Scan for the cell matching the given text and deliver its [X, Y] coordinate at center. 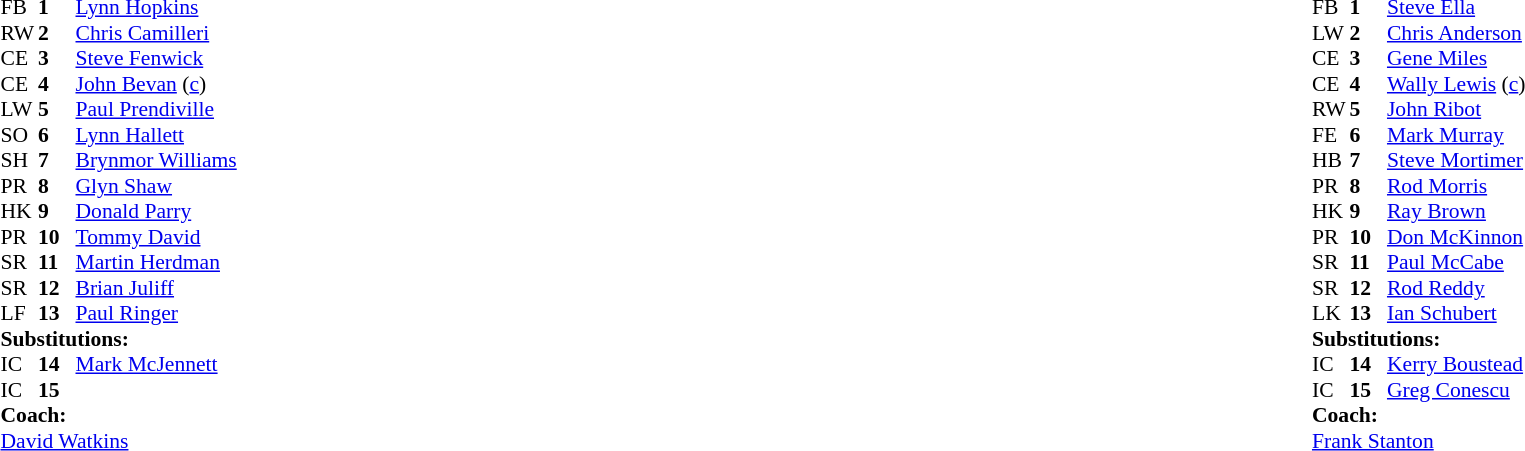
Glyn Shaw [156, 186]
Steve Fenwick [156, 59]
Lynn Hallett [156, 135]
Brynmor Williams [156, 161]
Tommy David [156, 237]
FE [1331, 135]
Brian Juliff [156, 288]
Substitutions: [118, 339]
Paul Ringer [156, 313]
Donald Parry [156, 211]
LK [1331, 313]
Martin Herdman [156, 263]
SH [19, 161]
Chris Camilleri [156, 33]
Mark McJennett [156, 365]
John Bevan (c) [156, 84]
LF [19, 313]
SO [19, 135]
Coach: [118, 415]
HB [1331, 161]
Paul Prendiville [156, 109]
